Detect which cell encompasses the target text, then output its (X, Y) center coordinate. 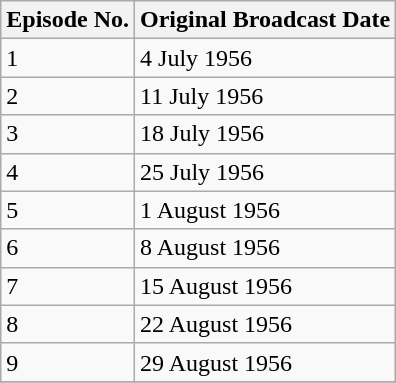
25 July 1956 (266, 172)
15 August 1956 (266, 286)
Episode No. (68, 20)
2 (68, 96)
4 (68, 172)
5 (68, 210)
22 August 1956 (266, 324)
6 (68, 248)
7 (68, 286)
9 (68, 362)
3 (68, 134)
4 July 1956 (266, 58)
1 August 1956 (266, 210)
Original Broadcast Date (266, 20)
11 July 1956 (266, 96)
29 August 1956 (266, 362)
18 July 1956 (266, 134)
8 August 1956 (266, 248)
8 (68, 324)
1 (68, 58)
